Search for the cell housing the specified text and yield its (X, Y) center coordinate. 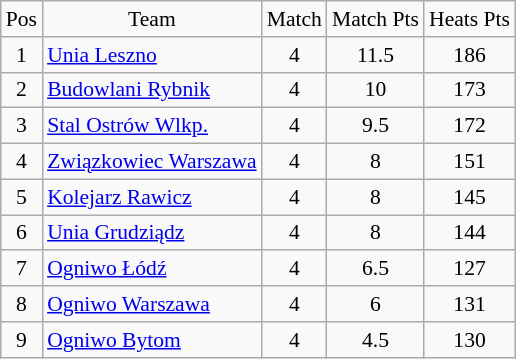
173 (470, 90)
10 (376, 90)
Budowlani Rybnik (152, 90)
145 (470, 197)
9 (22, 340)
Związkowiec Warszawa (152, 162)
3 (22, 126)
Match Pts (376, 19)
Match (294, 19)
5 (22, 197)
Unia Grudziądz (152, 233)
Stal Ostrów Wlkp. (152, 126)
Unia Leszno (152, 55)
Team (152, 19)
131 (470, 304)
6.5 (376, 269)
2 (22, 90)
4.5 (376, 340)
Kolejarz Rawicz (152, 197)
130 (470, 340)
144 (470, 233)
Ogniwo Bytom (152, 340)
127 (470, 269)
11.5 (376, 55)
1 (22, 55)
Ogniwo Łódź (152, 269)
Pos (22, 19)
Heats Pts (470, 19)
151 (470, 162)
172 (470, 126)
9.5 (376, 126)
186 (470, 55)
7 (22, 269)
Ogniwo Warszawa (152, 304)
